From the cell containing the given text, extract its center point as (X, Y) coordinate. 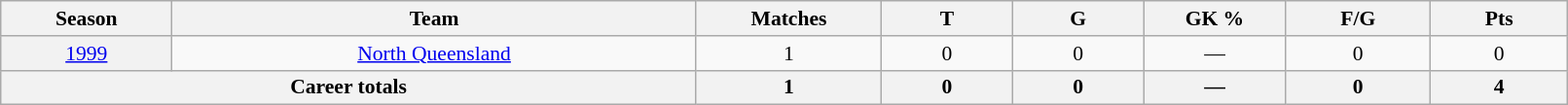
T (948, 18)
Team (434, 18)
North Queensland (434, 53)
Career totals (348, 87)
GK % (1215, 18)
4 (1499, 87)
1999 (87, 53)
Pts (1499, 18)
F/G (1358, 18)
Season (87, 18)
Matches (788, 18)
G (1078, 18)
